Return (X, Y) of the center of cell containing provided text 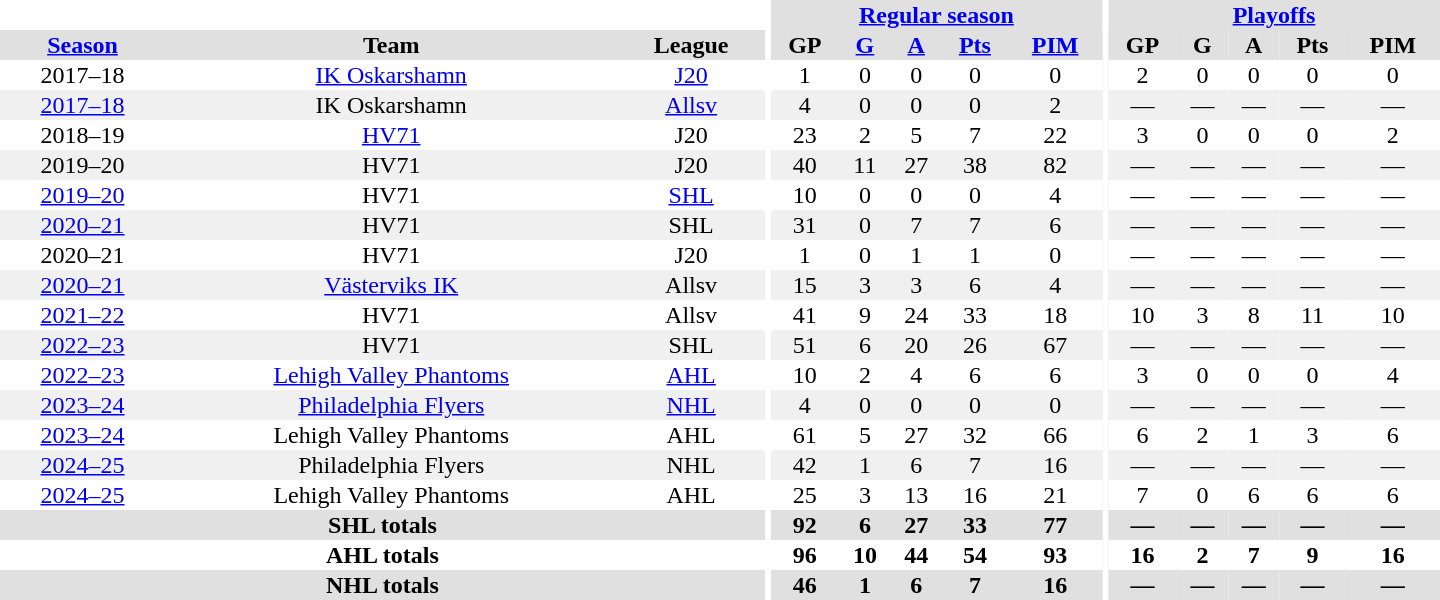
61 (804, 435)
66 (1055, 435)
2021–22 (82, 315)
SHL totals (382, 525)
Season (82, 45)
League (690, 45)
54 (975, 555)
20 (916, 345)
Team (391, 45)
18 (1055, 315)
26 (975, 345)
15 (804, 285)
40 (804, 165)
23 (804, 135)
82 (1055, 165)
51 (804, 345)
77 (1055, 525)
NHL totals (382, 585)
Playoffs (1274, 15)
Västerviks IK (391, 285)
92 (804, 525)
96 (804, 555)
2018–19 (82, 135)
AHL totals (382, 555)
8 (1254, 315)
22 (1055, 135)
46 (804, 585)
24 (916, 315)
42 (804, 465)
21 (1055, 495)
32 (975, 435)
13 (916, 495)
67 (1055, 345)
25 (804, 495)
31 (804, 225)
38 (975, 165)
93 (1055, 555)
Regular season (936, 15)
41 (804, 315)
44 (916, 555)
